Pinpoint the cell where the given text exists, returning its (x, y) midpoint coordinate. 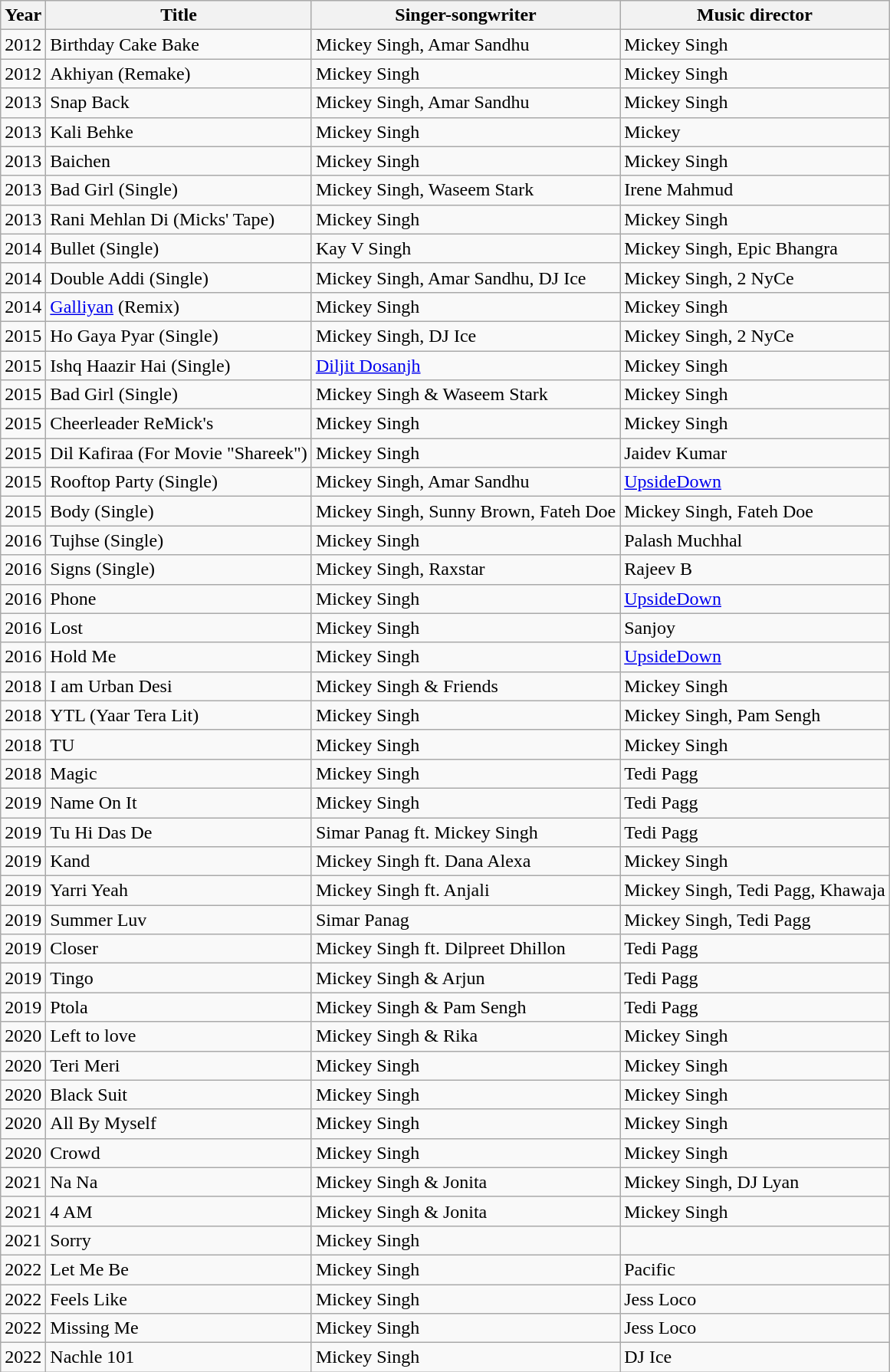
Mickey Singh, Waseem Stark (465, 190)
Ptola (179, 1007)
Kand (179, 862)
Simar Panag ft. Mickey Singh (465, 832)
Mickey Singh & Friends (465, 686)
4 AM (179, 1211)
Phone (179, 599)
Hold Me (179, 657)
Kali Behke (179, 132)
Diljit Dosanjh (465, 366)
Mickey Singh, Sunny Brown, Fateh Doe (465, 511)
Mickey Singh ft. Anjali (465, 891)
Galliyan (Remix) (179, 307)
Title (179, 15)
Left to love (179, 1036)
Ishq Haazir Hai (Single) (179, 366)
DJ Ice (755, 1357)
Singer-songwriter (465, 15)
Snap Back (179, 103)
Mickey Singh, Epic Bhangra (755, 248)
Bullet (Single) (179, 248)
Sorry (179, 1240)
Pacific (755, 1269)
Baichen (179, 161)
Rajeev B (755, 569)
All By Myself (179, 1124)
Magic (179, 773)
Rani Mehlan Di (Micks' Tape) (179, 219)
Music director (755, 15)
Tingo (179, 978)
Body (Single) (179, 511)
Mickey Singh & Pam Sengh (465, 1007)
YTL (Yaar Tera Lit) (179, 715)
Jaidev Kumar (755, 453)
Crowd (179, 1153)
Closer (179, 949)
Ho Gaya Pyar (Single) (179, 336)
Na Na (179, 1182)
Mickey (755, 132)
Mickey Singh & Waseem Stark (465, 395)
Sanjoy (755, 628)
Yarri Yeah (179, 891)
Mickey Singh ft. Dilpreet Dhillon (465, 949)
Let Me Be (179, 1269)
Mickey Singh, DJ Lyan (755, 1182)
Tu Hi Das De (179, 832)
I am Urban Desi (179, 686)
Tujhse (Single) (179, 540)
Black Suit (179, 1095)
Akhiyan (Remake) (179, 74)
Nachle 101 (179, 1357)
Mickey Singh, Fateh Doe (755, 511)
Mickey Singh ft. Dana Alexa (465, 862)
Mickey Singh, Amar Sandhu, DJ Ice (465, 277)
Birthday Cake Bake (179, 44)
Summer Luv (179, 920)
Kay V Singh (465, 248)
Rooftop Party (Single) (179, 482)
Simar Panag (465, 920)
Mickey Singh & Arjun (465, 978)
Lost (179, 628)
TU (179, 744)
Mickey Singh, Tedi Pagg (755, 920)
Signs (Single) (179, 569)
Palash Muchhal (755, 540)
Double Addi (Single) (179, 277)
Feels Like (179, 1299)
Missing Me (179, 1328)
Cheerleader ReMick's (179, 424)
Irene Mahmud (755, 190)
Name On It (179, 803)
Year (23, 15)
Mickey Singh & Rika (465, 1036)
Mickey Singh, DJ Ice (465, 336)
Teri Meri (179, 1065)
Mickey Singh, Tedi Pagg, Khawaja (755, 891)
Dil Kafiraa (For Movie "Shareek") (179, 453)
Mickey Singh, Raxstar (465, 569)
Mickey Singh, Pam Sengh (755, 715)
